Pinpoint the cell where the given text exists, returning its [x, y] midpoint coordinate. 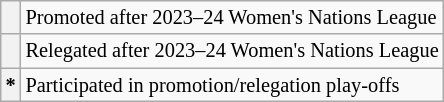
Promoted after 2023–24 Women's Nations League [232, 17]
Relegated after 2023–24 Women's Nations League [232, 51]
* [11, 85]
Participated in promotion/relegation play-offs [232, 85]
